Return the (X, Y) coordinate for the center point of the cell that contains the specified text.  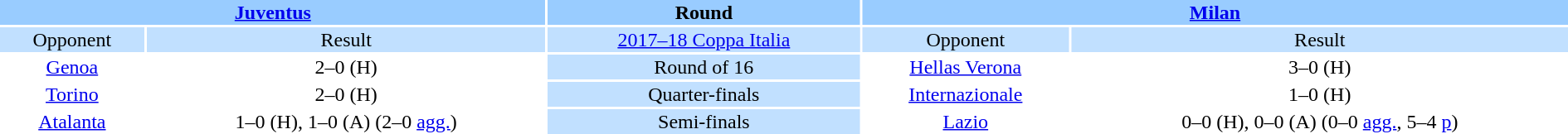
Internazionale (966, 94)
Semi-finals (704, 122)
Hellas Verona (966, 67)
Genoa (72, 67)
3–0 (H) (1320, 67)
Torino (72, 94)
Juventus (273, 12)
Round (704, 12)
Round of 16 (704, 67)
0–0 (H), 0–0 (A) (0–0 agg., 5–4 p) (1320, 122)
1–0 (H) (1320, 94)
Quarter-finals (704, 94)
Milan (1215, 12)
Lazio (966, 122)
1–0 (H), 1–0 (A) (2–0 agg.) (347, 122)
Atalanta (72, 122)
2017–18 Coppa Italia (704, 40)
